Output the [X, Y] coordinate of the center of the cell containing the given text.  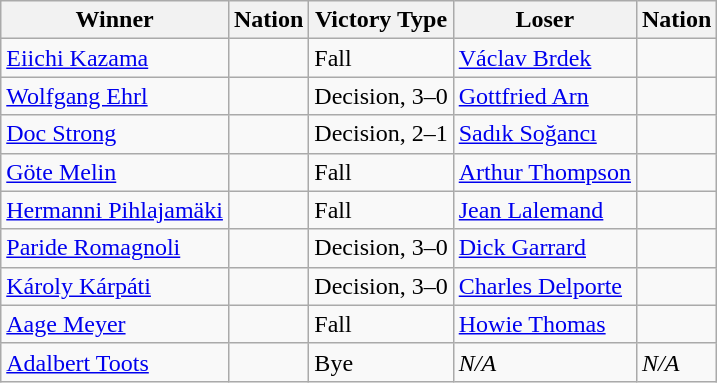
Gottfried Arn [544, 96]
Göte Melin [115, 172]
Paride Romagnoli [115, 248]
Victory Type [381, 20]
Adalbert Toots [115, 362]
Hermanni Pihlajamäki [115, 210]
Václav Brdek [544, 58]
Arthur Thompson [544, 172]
Károly Kárpáti [115, 286]
Charles Delporte [544, 286]
Wolfgang Ehrl [115, 96]
Aage Meyer [115, 324]
Sadık Soğancı [544, 134]
Bye [381, 362]
Winner [115, 20]
Eiichi Kazama [115, 58]
Doc Strong [115, 134]
Howie Thomas [544, 324]
Dick Garrard [544, 248]
Jean Lalemand [544, 210]
Decision, 2–1 [381, 134]
Loser [544, 20]
